Extract the [x, y] coordinate from the center of the cell holding the provided text.  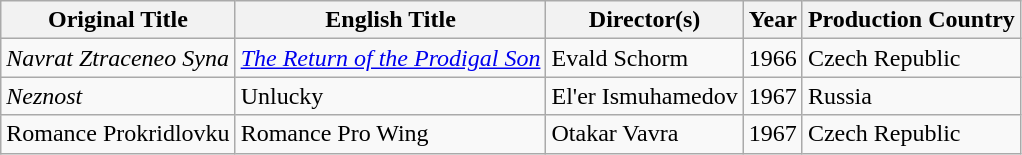
1966 [772, 58]
Romance Prokridlovku [118, 134]
Romance Pro Wing [390, 134]
Director(s) [644, 20]
Russia [911, 96]
Navrat Ztraceneo Syna [118, 58]
Production Country [911, 20]
El'er Ismuhamedov [644, 96]
Original Title [118, 20]
Unlucky [390, 96]
Otakar Vavra [644, 134]
Neznost [118, 96]
The Return of the Prodigal Son [390, 58]
Evald Schorm [644, 58]
English Title [390, 20]
Year [772, 20]
